Return the [x, y] coordinate for the center point of the cell that contains the specified text.  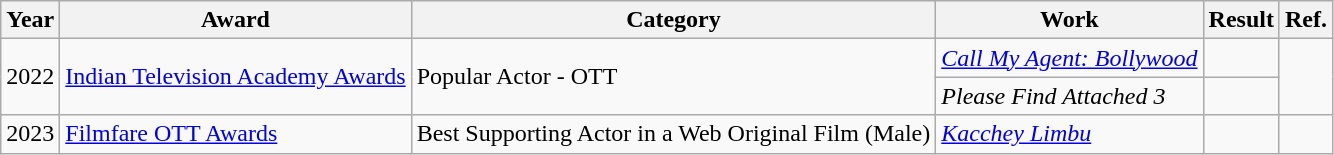
Category [674, 20]
Indian Television Academy Awards [236, 77]
Filmfare OTT Awards [236, 134]
Work [1070, 20]
Kacchey Limbu [1070, 134]
Ref. [1306, 20]
2023 [30, 134]
Call My Agent: Bollywood [1070, 58]
Result [1241, 20]
Please Find Attached 3 [1070, 96]
Popular Actor - OTT [674, 77]
Best Supporting Actor in a Web Original Film (Male) [674, 134]
2022 [30, 77]
Award [236, 20]
Year [30, 20]
